For the text-containing cell, return its midpoint in (x, y) coordinate format. 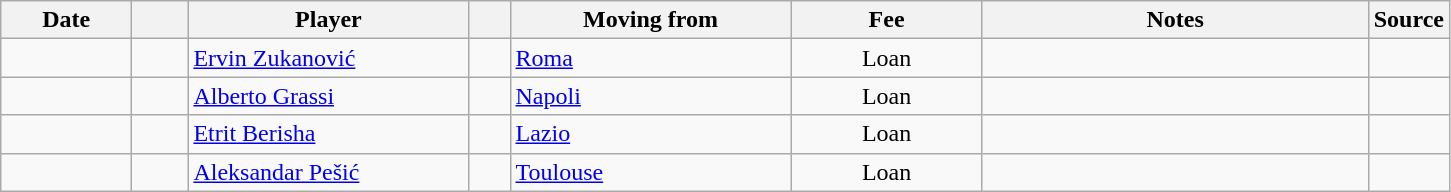
Notes (1175, 20)
Etrit Berisha (328, 134)
Alberto Grassi (328, 96)
Toulouse (650, 172)
Source (1408, 20)
Date (66, 20)
Aleksandar Pešić (328, 172)
Roma (650, 58)
Napoli (650, 96)
Moving from (650, 20)
Ervin Zukanović (328, 58)
Lazio (650, 134)
Player (328, 20)
Fee (886, 20)
